Return (X, Y) of the center of cell containing provided text 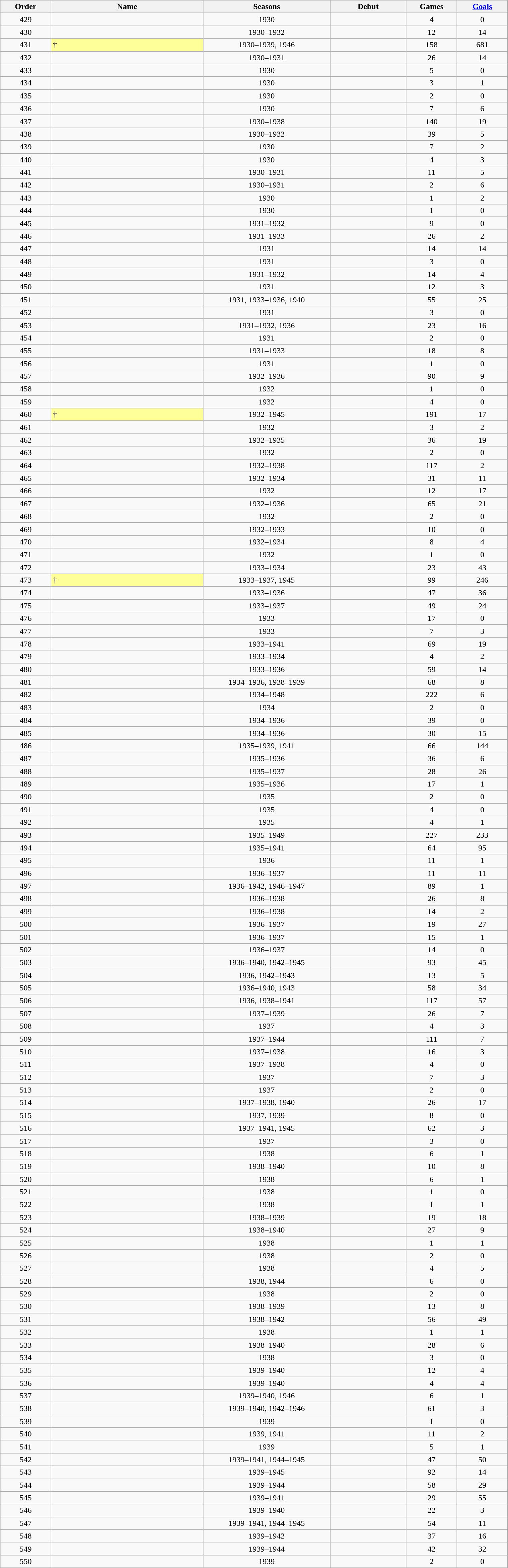
512 (26, 1077)
1937–1939 (267, 1014)
1938, 1944 (267, 1281)
459 (26, 402)
1935–1949 (267, 835)
68 (432, 682)
1939–1940, 1946 (267, 1396)
438 (26, 134)
511 (26, 1064)
522 (26, 1205)
430 (26, 32)
439 (26, 147)
59 (432, 669)
22 (432, 1510)
463 (26, 453)
440 (26, 160)
524 (26, 1230)
1934 (267, 707)
436 (26, 108)
523 (26, 1217)
54 (432, 1523)
501 (26, 937)
517 (26, 1141)
505 (26, 988)
444 (26, 211)
484 (26, 720)
233 (483, 835)
494 (26, 848)
69 (432, 644)
457 (26, 376)
Name (127, 7)
470 (26, 542)
526 (26, 1256)
549 (26, 1549)
1932–1938 (267, 465)
448 (26, 262)
1939–1941 (267, 1498)
1931, 1933–1936, 1940 (267, 300)
531 (26, 1319)
458 (26, 389)
92 (432, 1472)
498 (26, 899)
450 (26, 287)
451 (26, 300)
435 (26, 96)
433 (26, 70)
469 (26, 529)
516 (26, 1128)
521 (26, 1192)
513 (26, 1090)
1933–1937, 1945 (267, 580)
461 (26, 427)
473 (26, 580)
468 (26, 516)
483 (26, 707)
32 (483, 1549)
Order (26, 7)
464 (26, 465)
480 (26, 669)
519 (26, 1166)
486 (26, 746)
474 (26, 593)
31 (432, 478)
481 (26, 682)
534 (26, 1357)
1930–1939, 1946 (267, 45)
537 (26, 1396)
1931–1932, 1936 (267, 325)
510 (26, 1052)
1937–1938, 1940 (267, 1103)
455 (26, 351)
434 (26, 83)
1932–1933 (267, 529)
Seasons (267, 7)
478 (26, 644)
530 (26, 1306)
431 (26, 45)
43 (483, 568)
525 (26, 1243)
446 (26, 236)
543 (26, 1472)
452 (26, 312)
45 (483, 962)
1935–1941 (267, 848)
Games (432, 7)
50 (483, 1460)
1936–1940, 1942–1945 (267, 962)
539 (26, 1421)
491 (26, 810)
533 (26, 1345)
477 (26, 631)
509 (26, 1039)
547 (26, 1523)
515 (26, 1115)
191 (432, 415)
453 (26, 325)
61 (432, 1409)
535 (26, 1370)
542 (26, 1460)
1932–1945 (267, 415)
1939–1942 (267, 1536)
507 (26, 1014)
1939, 1941 (267, 1434)
488 (26, 771)
227 (432, 835)
95 (483, 848)
485 (26, 733)
21 (483, 504)
441 (26, 172)
1932–1935 (267, 440)
490 (26, 797)
111 (432, 1039)
462 (26, 440)
466 (26, 491)
144 (483, 746)
449 (26, 274)
681 (483, 45)
540 (26, 1434)
89 (432, 886)
56 (432, 1319)
246 (483, 580)
499 (26, 911)
432 (26, 58)
1935–1939, 1941 (267, 746)
487 (26, 758)
545 (26, 1498)
467 (26, 504)
25 (483, 300)
1936–1942, 1946–1947 (267, 886)
476 (26, 618)
222 (432, 695)
24 (483, 606)
158 (432, 45)
495 (26, 861)
472 (26, 568)
532 (26, 1332)
442 (26, 185)
548 (26, 1536)
506 (26, 1001)
65 (432, 504)
1936, 1942–1943 (267, 975)
546 (26, 1510)
527 (26, 1268)
37 (432, 1536)
1936–1940, 1943 (267, 988)
93 (432, 962)
99 (432, 580)
493 (26, 835)
57 (483, 1001)
544 (26, 1485)
1939–1945 (267, 1472)
429 (26, 19)
1937–1944 (267, 1039)
471 (26, 554)
518 (26, 1153)
550 (26, 1561)
443 (26, 198)
504 (26, 975)
1937, 1939 (267, 1115)
496 (26, 873)
1933–1941 (267, 644)
64 (432, 848)
62 (432, 1128)
1934–1948 (267, 695)
140 (432, 121)
447 (26, 249)
1936 (267, 861)
1930–1938 (267, 121)
460 (26, 415)
508 (26, 1026)
497 (26, 886)
456 (26, 363)
538 (26, 1409)
489 (26, 784)
30 (432, 733)
454 (26, 338)
479 (26, 657)
Debut (368, 7)
1938–1942 (267, 1319)
541 (26, 1447)
1934–1936, 1938–1939 (267, 682)
42 (432, 1549)
482 (26, 695)
1939–1940, 1942–1946 (267, 1409)
502 (26, 950)
520 (26, 1179)
34 (483, 988)
66 (432, 746)
1937–1941, 1945 (267, 1128)
437 (26, 121)
1936, 1938–1941 (267, 1001)
500 (26, 924)
465 (26, 478)
503 (26, 962)
1935–1937 (267, 771)
528 (26, 1281)
1933–1937 (267, 606)
475 (26, 606)
Goals (483, 7)
492 (26, 822)
445 (26, 223)
536 (26, 1383)
90 (432, 376)
514 (26, 1103)
529 (26, 1294)
